Capture the cell that displays the provided text and extract its [x, y] central coordinate. 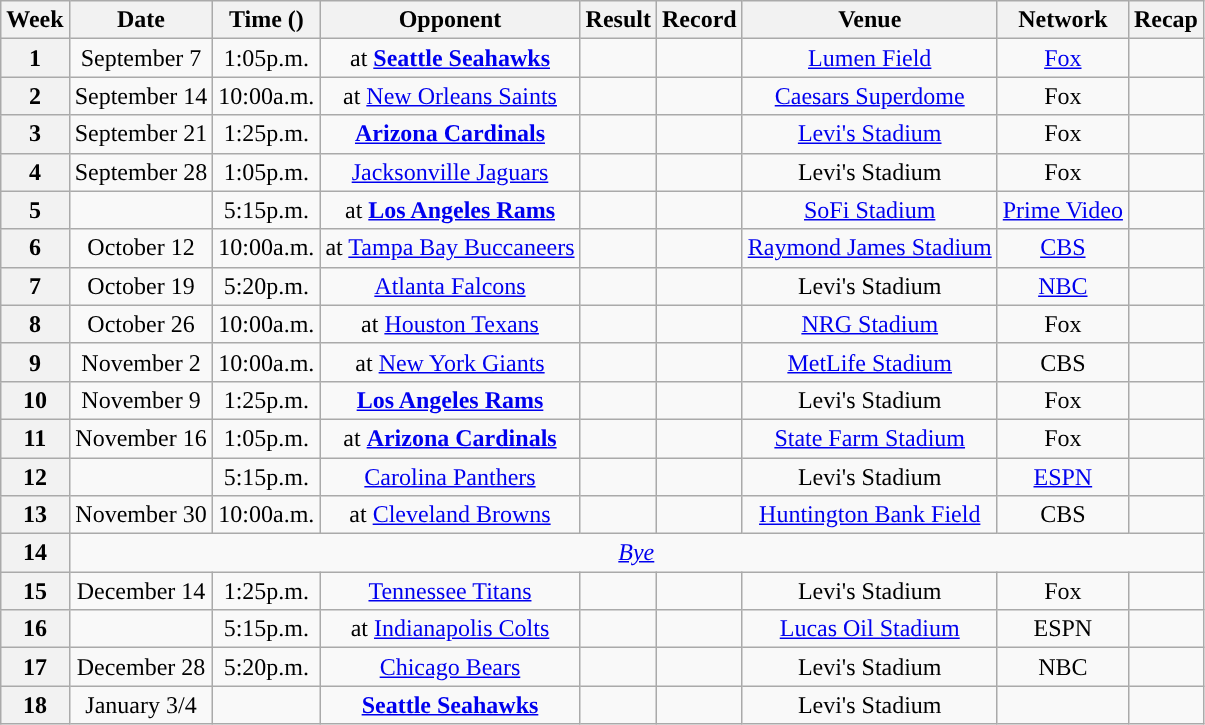
17 [35, 667]
Huntington Bank Field [870, 515]
at Houston Texans [450, 324]
at New Orleans Saints [450, 96]
November 9 [141, 400]
Tennessee Titans [450, 591]
Raymond James Stadium [870, 248]
at Tampa Bay Buccaneers [450, 248]
at Arizona Cardinals [450, 438]
Recap [1166, 20]
2 [35, 96]
January 3/4 [141, 705]
October 26 [141, 324]
Jacksonville Jaguars [450, 172]
Week [35, 20]
Chicago Bears [450, 667]
1 [35, 58]
4 [35, 172]
September 14 [141, 96]
10 [35, 400]
SoFi Stadium [870, 210]
Time () [266, 20]
5 [35, 210]
Date [141, 20]
Opponent [450, 20]
18 [35, 705]
14 [35, 553]
3 [35, 134]
6 [35, 248]
October 19 [141, 286]
December 14 [141, 591]
9 [35, 362]
Atlanta Falcons [450, 286]
Record [699, 20]
NRG Stadium [870, 324]
Seattle Seahawks [450, 705]
Bye [636, 553]
at Los Angeles Rams [450, 210]
Result [618, 20]
State Farm Stadium [870, 438]
Arizona Cardinals [450, 134]
Caesars Superdome [870, 96]
Prime Video [1062, 210]
Lucas Oil Stadium [870, 629]
November 2 [141, 362]
November 30 [141, 515]
September 28 [141, 172]
Los Angeles Rams [450, 400]
13 [35, 515]
16 [35, 629]
September 21 [141, 134]
MetLife Stadium [870, 362]
at Indianapolis Colts [450, 629]
15 [35, 591]
at Cleveland Browns [450, 515]
at New York Giants [450, 362]
Lumen Field [870, 58]
12 [35, 477]
September 7 [141, 58]
Carolina Panthers [450, 477]
November 16 [141, 438]
7 [35, 286]
October 12 [141, 248]
Network [1062, 20]
at Seattle Seahawks [450, 58]
11 [35, 438]
Venue [870, 20]
December 28 [141, 667]
8 [35, 324]
